Extract the (x, y) coordinate from the center of the cell holding the provided text.  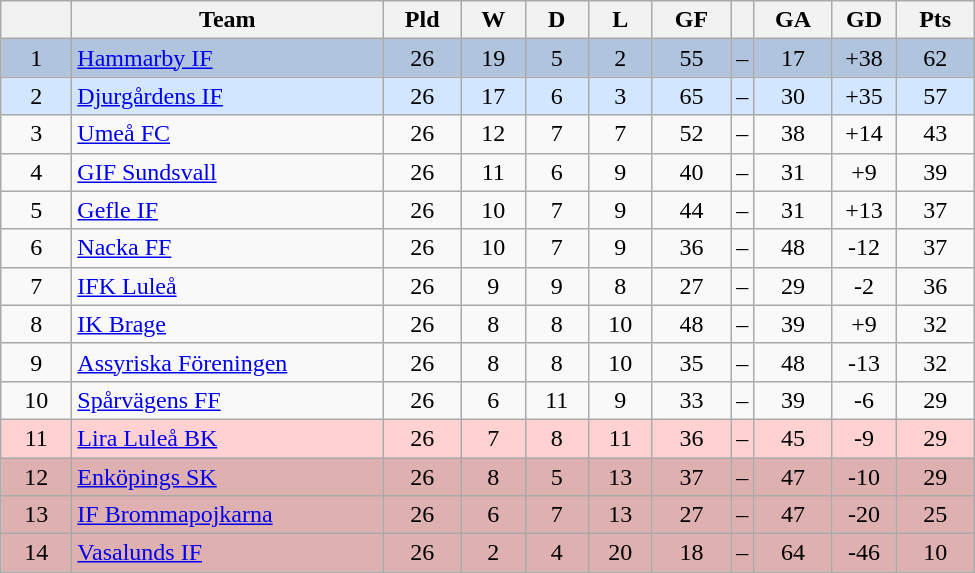
18 (692, 553)
Hammarby IF (228, 58)
-20 (864, 515)
Pld (422, 20)
IK Brage (228, 324)
Team (228, 20)
Spårvägens FF (228, 400)
GA (794, 20)
W (493, 20)
52 (692, 134)
30 (794, 96)
-10 (864, 477)
Djurgårdens IF (228, 96)
19 (493, 58)
45 (794, 438)
Nacka FF (228, 248)
55 (692, 58)
-12 (864, 248)
+14 (864, 134)
57 (936, 96)
Gefle IF (228, 210)
44 (692, 210)
IFK Luleå (228, 286)
62 (936, 58)
+13 (864, 210)
-6 (864, 400)
20 (621, 553)
38 (794, 134)
-46 (864, 553)
65 (692, 96)
35 (692, 362)
43 (936, 134)
GIF Sundsvall (228, 172)
Lira Luleå BK (228, 438)
Umeå FC (228, 134)
+35 (864, 96)
Vasalunds IF (228, 553)
IF Brommapojkarna (228, 515)
14 (36, 553)
40 (692, 172)
L (621, 20)
64 (794, 553)
33 (692, 400)
Pts (936, 20)
GF (692, 20)
D (557, 20)
+38 (864, 58)
-9 (864, 438)
GD (864, 20)
Enköpings SK (228, 477)
-13 (864, 362)
1 (36, 58)
-2 (864, 286)
25 (936, 515)
Assyriska Föreningen (228, 362)
